Return (x, y) of the center of cell containing provided text 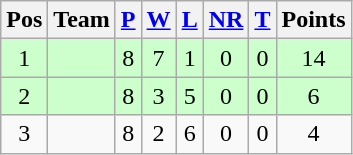
Pos (24, 20)
4 (314, 134)
Team (82, 20)
P (128, 20)
W (158, 20)
14 (314, 58)
NR (226, 20)
L (190, 20)
7 (158, 58)
Points (314, 20)
5 (190, 96)
T (262, 20)
